Find where the given text appears and provide that cell's center as (x, y) coordinate. 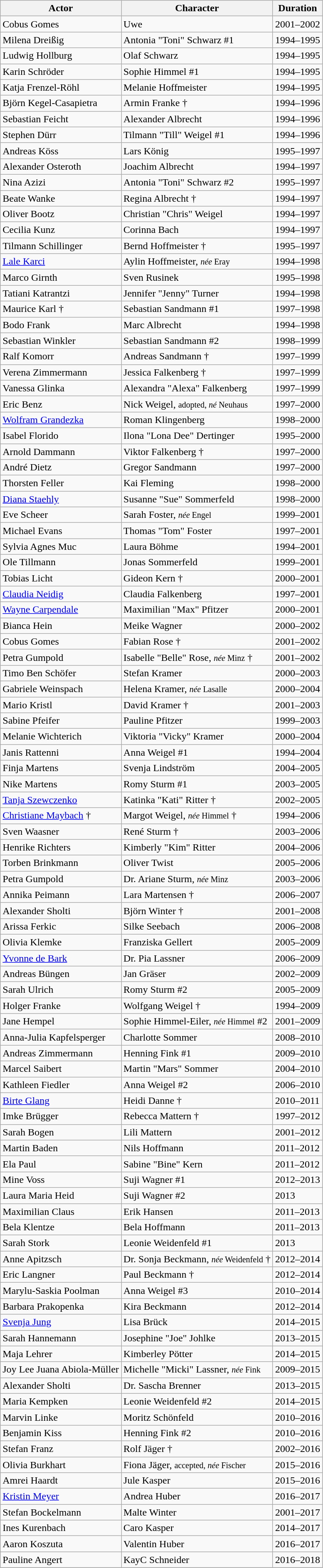
Heidi Danne † (197, 1101)
2006–2010 (297, 1085)
Kathleen Fiedler (61, 1085)
Sarah Bogen (61, 1132)
Tilmann "Till" Weigel #1 (197, 135)
Maja Lehrer (61, 1354)
Lara Martensen † (197, 895)
Caro Kasper (197, 1528)
Ines Kurenbach (61, 1528)
Björn Kegel-Casapietra (61, 103)
Stefan Franz (61, 1449)
Charlotte Sommer (197, 1037)
Eric Langner (61, 1275)
Dr. Pia Lassner (197, 958)
Lale Karci (61, 262)
Tatiani Katrantzi (61, 293)
Arissa Ferkic (61, 926)
Malte Winter (197, 1512)
Claudia Neidig (61, 594)
Corinna Bach (197, 230)
Stephen Dürr (61, 135)
Pauline Pfitzer (197, 721)
Maurice Karl † (61, 309)
Moritz Schönfeld (197, 1417)
2002–2005 (297, 800)
Ela Paul (61, 1164)
Stefan Bockelmann (61, 1512)
Andreas Zimmermann (61, 1053)
Aylin Hoffmeister, née Eray (197, 262)
Kira Beckmann (197, 1306)
1997–1998 (297, 309)
Antonia "Toni" Schwarz #2 (197, 182)
1999–2003 (297, 721)
Alexander Albrecht (197, 119)
Valentin Huber (197, 1544)
2002–2016 (297, 1449)
Marco Girnth (61, 277)
Aaron Koszuta (61, 1544)
Sabine Pfeifer (61, 721)
2001–2012 (297, 1132)
Andrea Huber (197, 1496)
Diana Staehly (61, 499)
Finja Martens (61, 768)
Claudia Falkenberg (197, 594)
Franziska Gellert (197, 942)
Björn Winter † (197, 910)
Sebastian Sandmann #2 (197, 341)
Sophie Himmel #1 (197, 72)
Jonas Sommerfeld (197, 562)
Imke Brügger (61, 1116)
Sarah Foster, née Engel (197, 515)
Tobias Licht (61, 578)
Paul Beckmann † (197, 1275)
Leonie Weidenfeld #1 (197, 1243)
Maximilian Claus (61, 1212)
Armin Franke † (197, 103)
Dr. Sonja Beckmann, née Weidenfeld † (197, 1259)
André Dietz (61, 467)
Christian "Chris" Weigel (197, 214)
2009–2010 (297, 1053)
2004–2010 (297, 1069)
Andreas Büngen (61, 974)
Alexander Osteroth (61, 166)
Sarah Hannemann (61, 1338)
Sven Waasner (61, 831)
2010–2014 (297, 1291)
Jan Gräser (197, 974)
1998–1999 (297, 341)
Meike Wagner (197, 626)
1995–2000 (297, 435)
Jane Hempel (61, 1021)
Eve Scheer (61, 515)
David Kramer † (197, 705)
1995–1998 (297, 277)
Suji Wagner #1 (197, 1180)
2001–2009 (297, 1021)
Henning Fink #2 (197, 1433)
Jessica Falkenberg † (197, 372)
Christiane Maybach † (61, 816)
2000–2002 (297, 626)
Oliver Twist (197, 863)
Karin Schröder (61, 72)
Sebastian Winkler (61, 341)
Sophie Himmel-Eiler, née Himmel #2 (197, 1021)
Oliver Bootz (61, 214)
Nils Hoffmann (197, 1148)
Joachim Albrecht (197, 166)
Ole Tillmann (61, 562)
Katinka "Kati" Ritter † (197, 800)
Leonie Weidenfeld #2 (197, 1401)
Thorsten Feller (61, 483)
Bianca Hein (61, 626)
Sebastian Sandmann #1 (197, 309)
Maria Kempken (61, 1401)
2001–2008 (297, 910)
Milena Dreißig (61, 40)
Timo Ben Schöfer (61, 673)
Martin "Mars" Sommer (197, 1069)
Sylvia Agnes Muc (61, 547)
Kristin Meyer (61, 1496)
Duration (297, 8)
2016–2018 (297, 1560)
Gideon Kern † (197, 578)
Sebastian Feicht (61, 119)
Michelle "Micki" Lassner, née Fink (197, 1370)
Annika Peimann (61, 895)
2002–2009 (297, 974)
Kai Fleming (197, 483)
Nike Martens (61, 784)
Bernd Hoffmeister † (197, 246)
Romy Sturm #1 (197, 784)
1997–2012 (297, 1116)
Anna Weigel #1 (197, 752)
Lars König (197, 151)
Amrei Haardt (61, 1481)
Stefan Kramer (197, 673)
Holger Franke (61, 1006)
2009–2015 (297, 1370)
Cecilia Kunz (61, 230)
2004–2006 (297, 847)
1994–2001 (297, 547)
Gabriele Weinspach (61, 689)
Barbara Prakopenka (61, 1306)
Ralf Komorr (61, 356)
Character (197, 8)
Anna Weigel #2 (197, 1085)
Sarah Stork (61, 1243)
2003–2005 (297, 784)
Tanja Szewczenko (61, 800)
Sarah Ulrich (61, 990)
2010–2011 (297, 1101)
Dr. Sascha Brenner (197, 1385)
Katja Frenzel-Röhl (61, 87)
1994–2006 (297, 816)
Wolfgang Weigel † (197, 1006)
Birte Glang (61, 1101)
Isabel Florido (61, 435)
1994–2009 (297, 1006)
Laura Böhme (197, 547)
Martin Baden (61, 1148)
Mario Kristl (61, 705)
Marcel Saibert (61, 1069)
Helena Kramer, née Lasalle (197, 689)
Gregor Sandmann (197, 467)
Actor (61, 8)
Marvin Linke (61, 1417)
Ilona "Lona Dee" Dertinger (197, 435)
Benjamin Kiss (61, 1433)
Lisa Brück (197, 1322)
Anne Apitzsch (61, 1259)
Lili Mattern (197, 1132)
Vanessa Glinka (61, 388)
Suji Wagner #2 (197, 1195)
Sven Rusinek (197, 277)
Tilmann Schillinger (61, 246)
Rebecca Mattern † (197, 1116)
KayC Schneider (197, 1560)
Rolf Jäger † (197, 1449)
Pauline Angert (61, 1560)
2006–2008 (297, 926)
Erik Hansen (197, 1212)
2012–2013 (297, 1180)
2001–2003 (297, 705)
Kimberly "Kim" Ritter (197, 847)
Josephine "Joe" Johlke (197, 1338)
Viktoria "Vicky" Kramer (197, 737)
Svenja Jung (61, 1322)
2008–2010 (297, 1037)
Susanne "Sue" Sommerfeld (197, 499)
Uwe (197, 24)
Mine Voss (61, 1180)
Anna-Julia Kapfelsperger (61, 1037)
2004–2005 (297, 768)
Michael Evans (61, 531)
Melanie Hoffmeister (197, 87)
Arnold Dammann (61, 451)
2006–2007 (297, 895)
Marc Albrecht (197, 325)
Eric Benz (61, 404)
Viktor Falkenberg † (197, 451)
Ludwig Hollburg (61, 56)
Bela Klentze (61, 1227)
Marylu-Saskia Poolman (61, 1291)
René Sturm † (197, 831)
1994–2004 (297, 752)
Isabelle "Belle" Rose, née Minz † (197, 657)
Andreas Köss (61, 151)
Olivia Burkhart (61, 1464)
Olaf Schwarz (197, 56)
Wolfram Grandezka (61, 420)
Romy Sturm #2 (197, 990)
Henning Fink #1 (197, 1053)
Beate Wanke (61, 198)
Jennifer "Jenny" Turner (197, 293)
Svenja Lindström (197, 768)
Wayne Carpendale (61, 610)
Antonia "Toni" Schwarz #1 (197, 40)
Regina Albrecht † (197, 198)
Verena Zimmermann (61, 372)
Fiona Jäger, accepted, née Fischer (197, 1464)
Janis Rattenni (61, 752)
Silke Seebach (197, 926)
Thomas "Tom" Foster (197, 531)
Henrike Richters (61, 847)
Jule Kasper (197, 1481)
Nick Weigel, adopted, né Neuhaus (197, 404)
Maximilian "Max" Pfitzer (197, 610)
Alexandra "Alexa" Falkenberg (197, 388)
Bela Hoffmann (197, 1227)
Laura Maria Heid (61, 1195)
Olivia Klemke (61, 942)
Kimberley Pötter (197, 1354)
Melanie Wichterich (61, 737)
2005–2006 (297, 863)
2014–2017 (297, 1528)
Torben Brinkmann (61, 863)
Andreas Sandmann † (197, 356)
Roman Klingenberg (197, 420)
Fabian Rose † (197, 641)
Nina Azizi (61, 182)
2001–2017 (297, 1512)
Bodo Frank (61, 325)
2000–2003 (297, 673)
Joy Lee Juana Abiola-Müller (61, 1370)
Margot Weigel, née Himmel † (197, 816)
Dr. Ariane Sturm, née Minz (197, 879)
Anna Weigel #3 (197, 1291)
2006–2009 (297, 958)
Sabine "Bine" Kern (197, 1164)
Yvonne de Bark (61, 958)
